Find where the given text appears and provide that cell's center as (X, Y) coordinate. 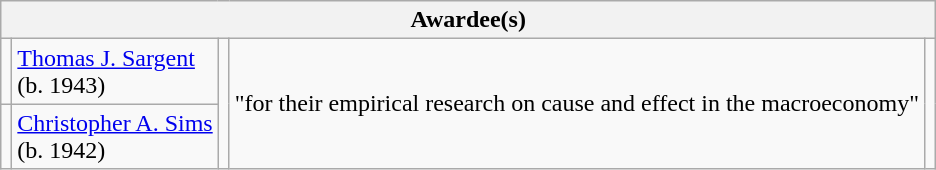
Thomas J. Sargent(b. 1943) (115, 72)
Christopher A. Sims(b. 1942) (115, 136)
"for their empirical research on cause and effect in the macroeconomy" (576, 104)
Awardee(s) (468, 20)
